From the cell containing the given text, extract its center point as (X, Y) coordinate. 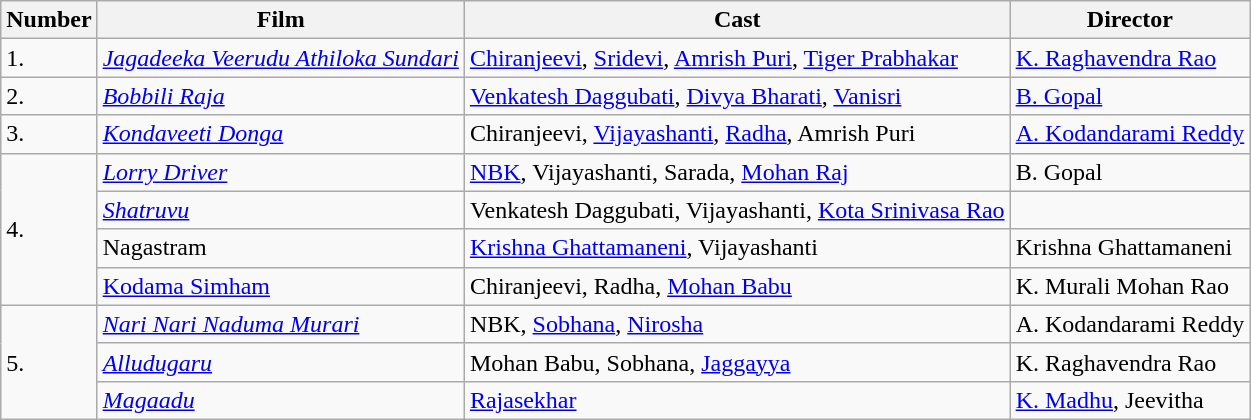
K. Murali Mohan Rao (1130, 286)
Kodama Simham (280, 286)
Bobbili Raja (280, 96)
Chiranjeevi, Radha, Mohan Babu (737, 286)
Number (49, 20)
NBK, Sobhana, Nirosha (737, 324)
3. (49, 134)
Krishna Ghattamaneni (1130, 248)
Mohan Babu, Sobhana, Jaggayya (737, 362)
Venkatesh Daggubati, Divya Bharati, Vanisri (737, 96)
1. (49, 58)
Kondaveeti Donga (280, 134)
Film (280, 20)
Venkatesh Daggubati, Vijayashanti, Kota Srinivasa Rao (737, 210)
Chiranjeevi, Vijayashanti, Radha, Amrish Puri (737, 134)
Chiranjeevi, Sridevi, Amrish Puri, Tiger Prabhakar (737, 58)
Alludugaru (280, 362)
Rajasekhar (737, 400)
Krishna Ghattamaneni, Vijayashanti (737, 248)
Magaadu (280, 400)
K. Madhu, Jeevitha (1130, 400)
Nagastram (280, 248)
4. (49, 229)
Cast (737, 20)
NBK, Vijayashanti, Sarada, Mohan Raj (737, 172)
Shatruvu (280, 210)
2. (49, 96)
5. (49, 362)
Director (1130, 20)
Lorry Driver (280, 172)
Jagadeeka Veerudu Athiloka Sundari (280, 58)
Nari Nari Naduma Murari (280, 324)
